Scan for the cell matching the given text and deliver its (x, y) coordinate at center. 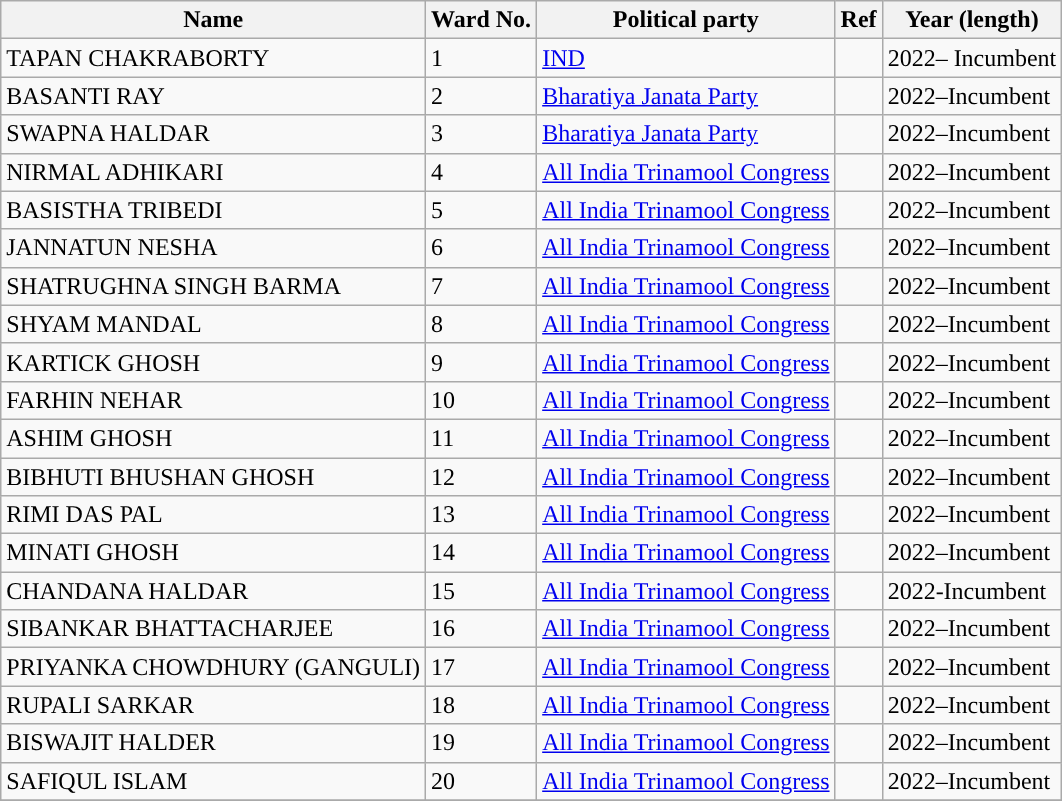
CHANDANA HALDAR (214, 591)
20 (482, 781)
BASISTHA TRIBEDI (214, 210)
Ward No. (482, 20)
2022– Incumbent (972, 58)
18 (482, 705)
JANNATUN NESHA (214, 248)
1 (482, 58)
11 (482, 438)
6 (482, 248)
SIBANKAR BHATTACHARJEE (214, 629)
Name (214, 20)
SHATRUGHNA SINGH BARMA (214, 286)
14 (482, 553)
IND (686, 58)
5 (482, 210)
7 (482, 286)
SAFIQUL ISLAM (214, 781)
4 (482, 172)
2022-Incumbent (972, 591)
BASANTI RAY (214, 96)
ASHIM GHOSH (214, 438)
10 (482, 400)
MINATI GHOSH (214, 553)
9 (482, 362)
8 (482, 324)
15 (482, 591)
SWAPNA HALDAR (214, 134)
BIBHUTI BHUSHAN GHOSH (214, 477)
NIRMAL ADHIKARI (214, 172)
FARHIN NEHAR (214, 400)
19 (482, 743)
2 (482, 96)
16 (482, 629)
KARTICK GHOSH (214, 362)
PRIYANKA CHOWDHURY (GANGULI) (214, 667)
Political party (686, 20)
Ref (858, 20)
RIMI DAS PAL (214, 515)
3 (482, 134)
12 (482, 477)
13 (482, 515)
Year (length) (972, 20)
RUPALI SARKAR (214, 705)
BISWAJIT HALDER (214, 743)
TAPAN CHAKRABORTY (214, 58)
SHYAM MANDAL (214, 324)
17 (482, 667)
